Detect which cell encompasses the target text, then output its [X, Y] center coordinate. 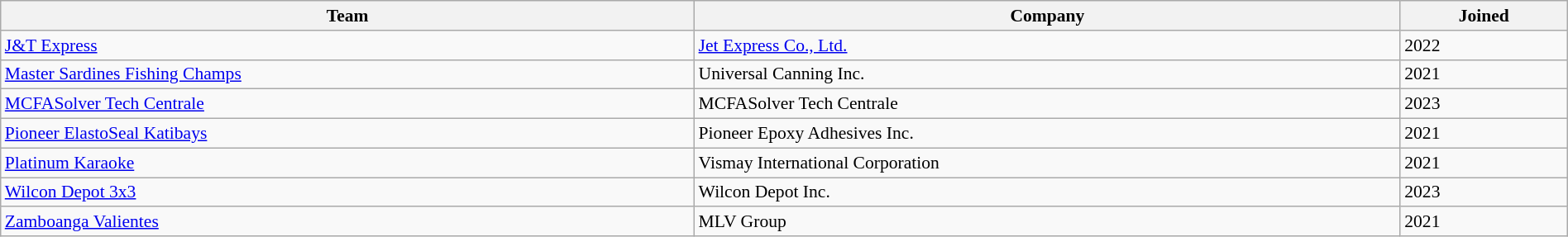
Master Sardines Fishing Champs [347, 74]
Wilcon Depot 3x3 [347, 192]
Universal Canning Inc. [1048, 74]
MLV Group [1048, 222]
Zamboanga Valientes [347, 222]
J&T Express [347, 45]
Vismay International Corporation [1048, 163]
Joined [1484, 16]
2022 [1484, 45]
Team [347, 16]
Pioneer ElastoSeal Katibays [347, 134]
Company [1048, 16]
Jet Express Co., Ltd. [1048, 45]
Pioneer Epoxy Adhesives Inc. [1048, 134]
Platinum Karaoke [347, 163]
Wilcon Depot Inc. [1048, 192]
